Locate the cell with the specified text and output its [X, Y] center coordinate. 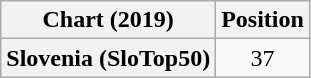
37 [263, 58]
Chart (2019) [108, 20]
Position [263, 20]
Slovenia (SloTop50) [108, 58]
